Return (x, y) of the center of cell containing provided text 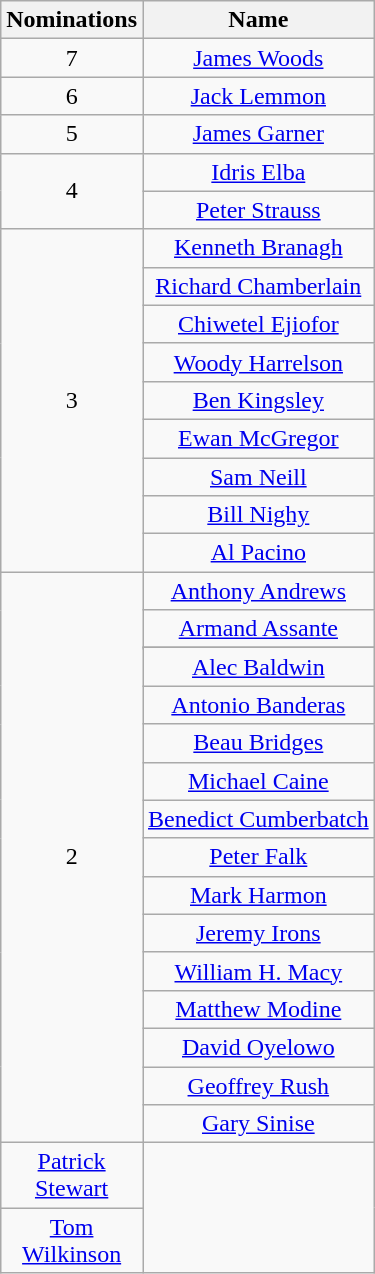
Name (258, 20)
Geoffrey Rush (258, 1085)
Jack Lemmon (258, 96)
Benedict Cumberbatch (258, 819)
Anthony Andrews (258, 591)
Gary Sinise (258, 1124)
William H. Macy (258, 971)
3 (72, 400)
Ewan McGregor (258, 438)
Chiwetel Ejiofor (258, 324)
Mark Harmon (258, 895)
Jeremy Irons (258, 933)
7 (72, 58)
Sam Neill (258, 477)
Michael Caine (258, 781)
Peter Strauss (258, 210)
Peter Falk (258, 857)
Patrick Stewart (72, 1176)
Tom Wilkinson (72, 1240)
6 (72, 96)
Woody Harrelson (258, 362)
James Garner (258, 134)
Armand Assante (258, 629)
2 (72, 858)
Alec Baldwin (258, 667)
5 (72, 134)
Antonio Banderas (258, 705)
James Woods (258, 58)
Richard Chamberlain (258, 286)
Ben Kingsley (258, 400)
Al Pacino (258, 553)
Beau Bridges (258, 743)
Kenneth Branagh (258, 248)
Matthew Modine (258, 1009)
Idris Elba (258, 172)
Bill Nighy (258, 515)
4 (72, 191)
David Oyelowo (258, 1047)
Nominations (72, 20)
